Capture the cell that displays the provided text and extract its [X, Y] central coordinate. 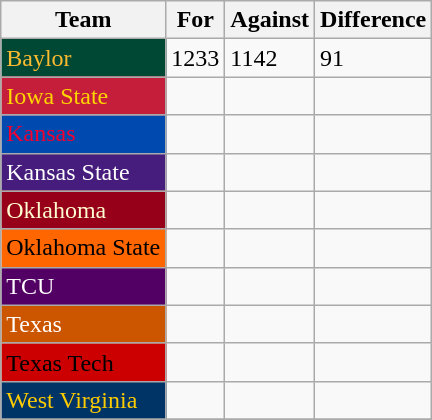
91 [374, 58]
Team [84, 20]
Against [270, 20]
Texas [84, 324]
Texas Tech [84, 362]
For [196, 20]
Baylor [84, 58]
Oklahoma [84, 210]
Kansas [84, 134]
Difference [374, 20]
TCU [84, 286]
Iowa State [84, 96]
Oklahoma State [84, 248]
West Virginia [84, 400]
1142 [270, 58]
Kansas State [84, 172]
1233 [196, 58]
